Determine the (x, y) coordinate at the center of the cell enclosing the given text.  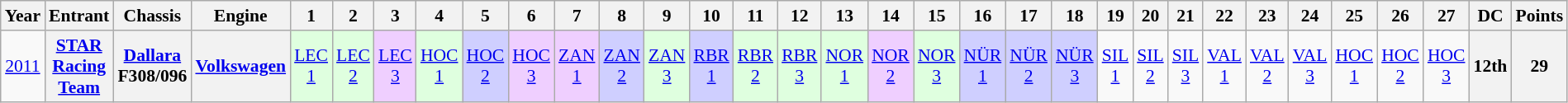
15 (937, 16)
LEC1 (311, 66)
6 (531, 16)
Chassis (152, 16)
16 (983, 16)
RBR1 (710, 66)
25 (1354, 16)
29 (1539, 66)
NOR3 (937, 66)
22 (1224, 16)
Dallara F308/096 (152, 66)
3 (395, 16)
Year (23, 16)
21 (1186, 16)
STAR Racing Team (79, 66)
1 (311, 16)
VAL1 (1224, 66)
7 (577, 16)
SIL3 (1186, 66)
13 (844, 16)
SIL1 (1115, 66)
LEC3 (395, 66)
NOR1 (844, 66)
26 (1400, 16)
ZAN2 (621, 66)
DC (1490, 16)
2 (354, 16)
Engine (240, 16)
NOR2 (891, 66)
VAL2 (1267, 66)
19 (1115, 16)
NÜR1 (983, 66)
5 (486, 16)
17 (1029, 16)
Volkswagen (240, 66)
Entrant (79, 16)
RBR3 (800, 66)
10 (710, 16)
23 (1267, 16)
20 (1150, 16)
ZAN1 (577, 66)
9 (667, 16)
RBR2 (755, 66)
27 (1447, 16)
14 (891, 16)
12th (1490, 66)
2011 (23, 66)
LEC2 (354, 66)
12 (800, 16)
4 (440, 16)
8 (621, 16)
Points (1539, 16)
24 (1310, 16)
11 (755, 16)
NÜR2 (1029, 66)
18 (1075, 16)
NÜR3 (1075, 66)
ZAN3 (667, 66)
VAL3 (1310, 66)
SIL2 (1150, 66)
